Output the [x, y] coordinate of the center of the cell containing the given text.  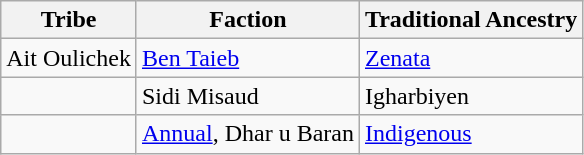
Igharbiyen [470, 96]
Sidi Misaud [248, 96]
Zenata [470, 58]
Tribe [69, 20]
Ait Oulichek [69, 58]
Indigenous [470, 134]
Faction [248, 20]
Annual, Dhar u Baran [248, 134]
Ben Taieb [248, 58]
Traditional Ancestry [470, 20]
